Return the [x, y] coordinate for the center point of the cell that contains the specified text.  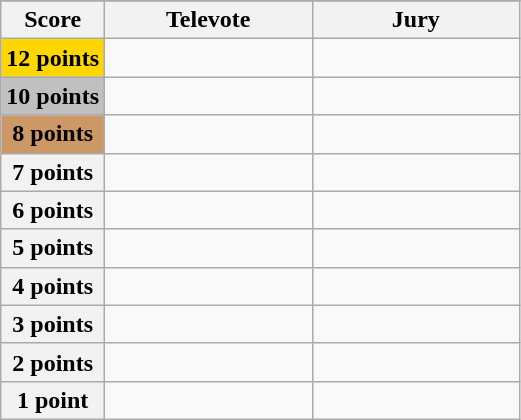
7 points [53, 172]
2 points [53, 362]
8 points [53, 134]
4 points [53, 286]
1 point [53, 400]
12 points [53, 58]
Televote [209, 20]
Score [53, 20]
3 points [53, 324]
Jury [416, 20]
5 points [53, 248]
10 points [53, 96]
6 points [53, 210]
